Locate the cell with the specified text and output its (x, y) center coordinate. 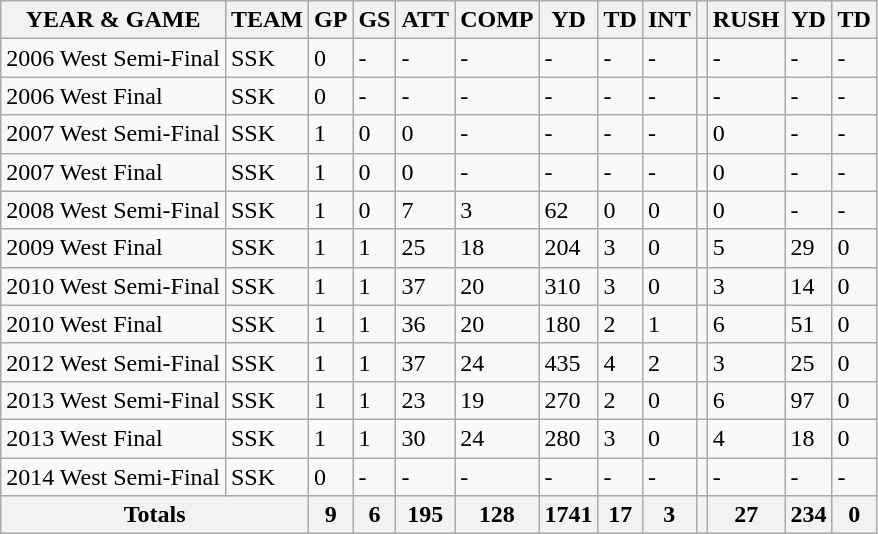
RUSH (746, 20)
2014 West Semi-Final (114, 477)
INT (669, 20)
2007 West Final (114, 172)
234 (808, 515)
GP (331, 20)
COMP (497, 20)
2006 West Final (114, 96)
GS (374, 20)
2013 West Semi-Final (114, 400)
2012 West Semi-Final (114, 362)
TEAM (266, 20)
17 (620, 515)
2007 West Semi-Final (114, 134)
2008 West Semi-Final (114, 210)
2010 West Semi-Final (114, 286)
2006 West Semi-Final (114, 58)
ATT (426, 20)
310 (568, 286)
435 (568, 362)
195 (426, 515)
30 (426, 438)
62 (568, 210)
14 (808, 286)
9 (331, 515)
7 (426, 210)
270 (568, 400)
5 (746, 248)
36 (426, 324)
YEAR & GAME (114, 20)
27 (746, 515)
97 (808, 400)
51 (808, 324)
19 (497, 400)
128 (497, 515)
280 (568, 438)
2009 West Final (114, 248)
204 (568, 248)
180 (568, 324)
23 (426, 400)
2010 West Final (114, 324)
29 (808, 248)
2013 West Final (114, 438)
Totals (155, 515)
1741 (568, 515)
